Extract the [x, y] coordinate from the center of the cell holding the provided text.  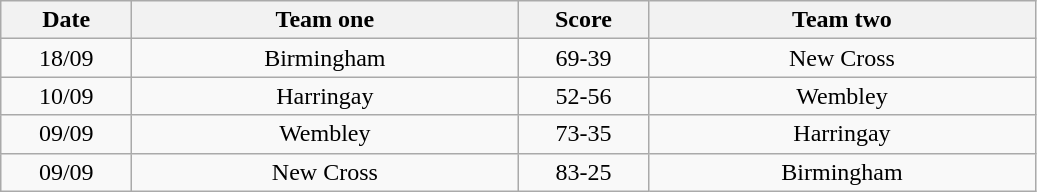
Date [66, 20]
Team one [325, 20]
73-35 [584, 134]
10/09 [66, 96]
52-56 [584, 96]
Score [584, 20]
Team two [842, 20]
18/09 [66, 58]
69-39 [584, 58]
83-25 [584, 172]
